Locate the cell with the specified text and output its [X, Y] center coordinate. 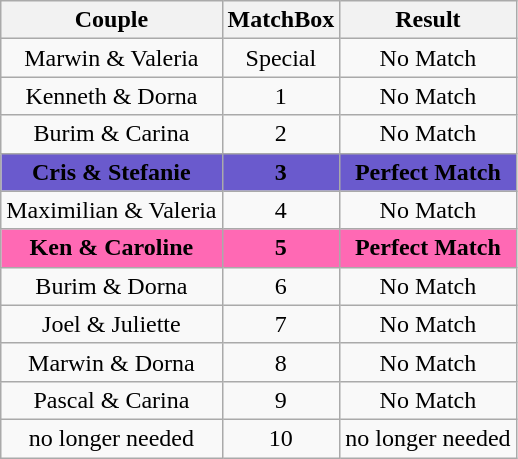
Couple [112, 20]
Marwin & Valeria [112, 58]
9 [281, 400]
Ken & Caroline [112, 248]
1 [281, 96]
Maximilian & Valeria [112, 210]
6 [281, 286]
5 [281, 248]
3 [281, 172]
Joel & Juliette [112, 324]
Pascal & Carina [112, 400]
7 [281, 324]
MatchBox [281, 20]
Burim & Carina [112, 134]
Kenneth & Dorna [112, 96]
Marwin & Dorna [112, 362]
10 [281, 438]
8 [281, 362]
4 [281, 210]
2 [281, 134]
Cris & Stefanie [112, 172]
Burim & Dorna [112, 286]
Result [428, 20]
Special [281, 58]
